Determine the [X, Y] coordinate at the center of the cell enclosing the given text.  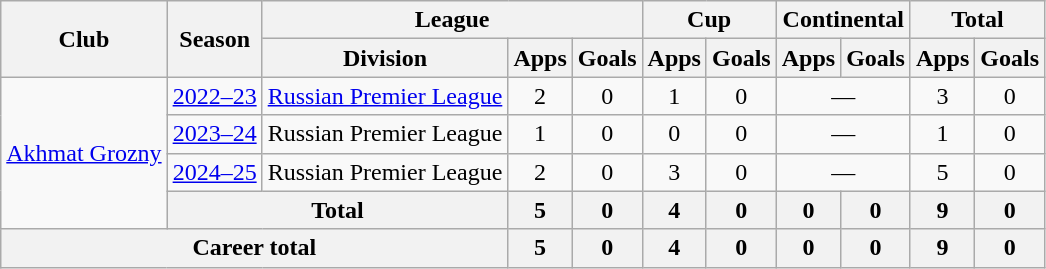
Division [385, 58]
Cup [709, 20]
Season [214, 39]
League [452, 20]
Continental [843, 20]
Club [84, 39]
2024–25 [214, 172]
Akhmat Grozny [84, 153]
2022–23 [214, 96]
2023–24 [214, 134]
Career total [254, 248]
